Return (x, y) of the center of cell containing provided text 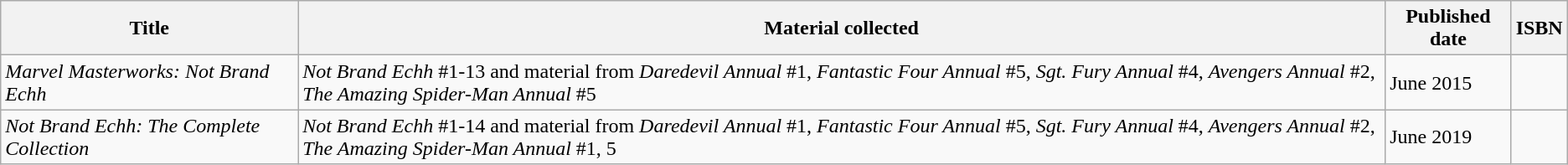
ISBN (1540, 28)
Published date (1448, 28)
June 2015 (1448, 82)
Title (149, 28)
Marvel Masterworks: Not Brand Echh (149, 82)
Material collected (842, 28)
June 2019 (1448, 137)
Not Brand Echh: The Complete Collection (149, 137)
